Capture the cell that displays the provided text and extract its (X, Y) central coordinate. 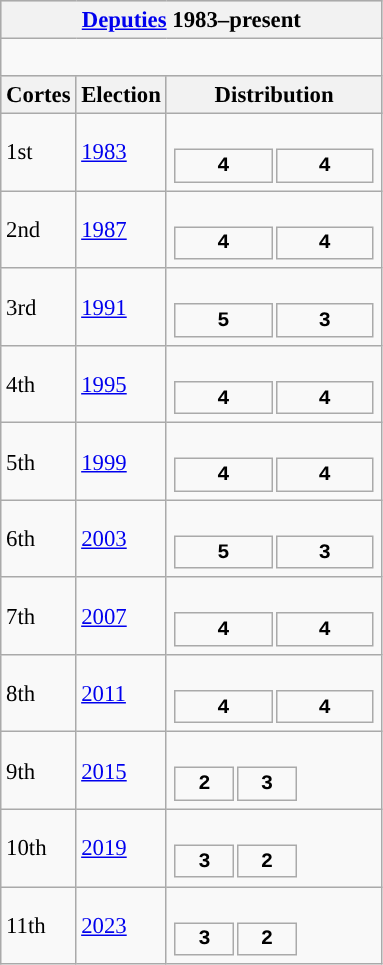
2003 (121, 538)
1991 (121, 306)
5th (38, 462)
Election (121, 95)
1st (38, 152)
6th (38, 538)
11th (38, 926)
Distribution (274, 95)
Deputies 1983–present (192, 20)
2 3 (274, 770)
10th (38, 848)
1995 (121, 384)
2019 (121, 848)
1983 (121, 152)
1999 (121, 462)
2nd (38, 230)
3rd (38, 306)
7th (38, 616)
4th (38, 384)
2011 (121, 694)
2007 (121, 616)
8th (38, 694)
2015 (121, 770)
Cortes (38, 95)
1987 (121, 230)
2023 (121, 926)
9th (38, 770)
